Provide the (x, y) coordinate of the cell's center where the given text is located.  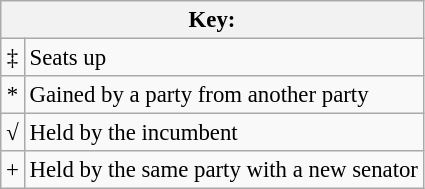
* (12, 95)
Key: (212, 20)
√ (12, 133)
Seats up (224, 58)
‡ (12, 58)
Held by the incumbent (224, 133)
+ (12, 170)
Gained by a party from another party (224, 95)
Held by the same party with a new senator (224, 170)
